Return (x, y) of the center of cell containing provided text 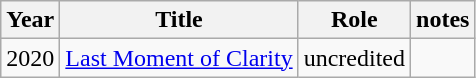
notes (443, 20)
uncredited (354, 58)
Year (30, 20)
2020 (30, 58)
Title (179, 20)
Last Moment of Clarity (179, 58)
Role (354, 20)
